Detect which cell encompasses the target text, then output its (x, y) center coordinate. 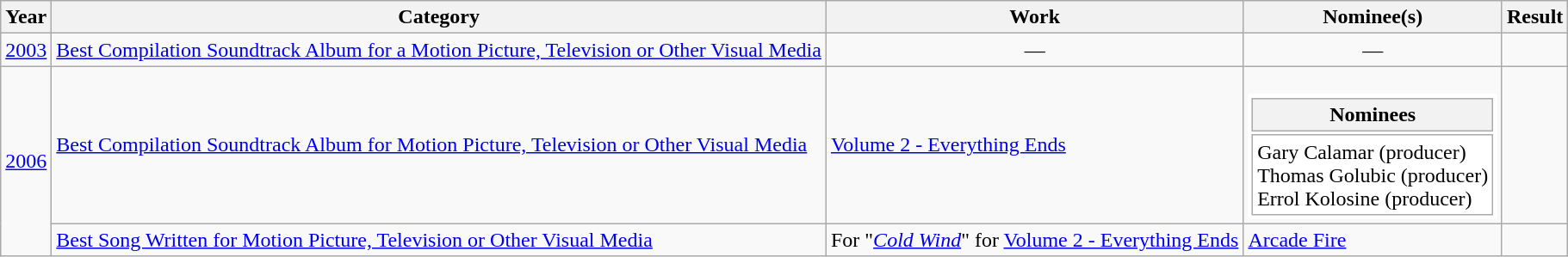
Best Compilation Soundtrack Album for Motion Picture, Television or Other Visual Media (439, 144)
Best Compilation Soundtrack Album for a Motion Picture, Television or Other Visual Media (439, 50)
Nominees (1373, 115)
Arcade Fire (1373, 240)
Work (1034, 17)
Nominees Gary Calamar (producer) Thomas Golubic (producer) Errol Kolosine (producer) (1373, 144)
Result (1534, 17)
Volume 2 - Everything Ends (1034, 144)
Year (26, 17)
Best Song Written for Motion Picture, Television or Other Visual Media (439, 240)
2003 (26, 50)
Gary Calamar (producer) Thomas Golubic (producer) Errol Kolosine (producer) (1373, 174)
For "Cold Wind" for Volume 2 - Everything Ends (1034, 240)
2006 (26, 162)
Category (439, 17)
Nominee(s) (1373, 17)
